Pinpoint the cell where the given text exists, returning its (x, y) midpoint coordinate. 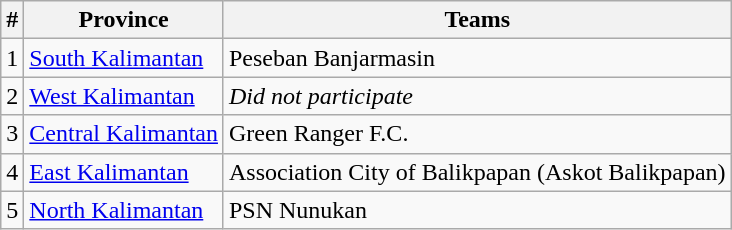
North Kalimantan (124, 210)
Central Kalimantan (124, 134)
2 (12, 96)
West Kalimantan (124, 96)
Province (124, 20)
1 (12, 58)
Teams (477, 20)
3 (12, 134)
# (12, 20)
Green Ranger F.C. (477, 134)
4 (12, 172)
Peseban Banjarmasin (477, 58)
South Kalimantan (124, 58)
PSN Nunukan (477, 210)
5 (12, 210)
East Kalimantan (124, 172)
Association City of Balikpapan (Askot Balikpapan) (477, 172)
Did not participate (477, 96)
